Extract the (X, Y) coordinate from the center of the cell holding the provided text.  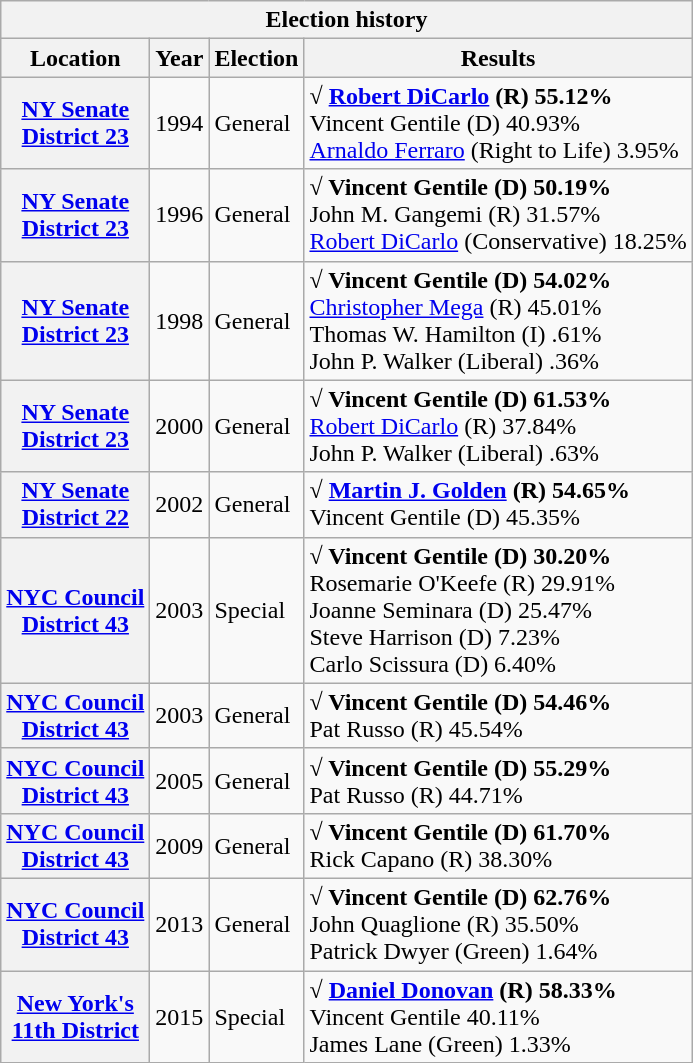
Election history (347, 20)
Year (180, 58)
√ Vincent Gentile (D) 54.46%Pat Russo (R) 45.54% (498, 716)
New York's11th District (76, 1016)
1998 (180, 320)
2009 (180, 846)
Results (498, 58)
1994 (180, 123)
2002 (180, 504)
2013 (180, 924)
2000 (180, 426)
2005 (180, 780)
√ Vincent Gentile (D) 61.53%Robert DiCarlo (R) 37.84%John P. Walker (Liberal) .63% (498, 426)
√ Vincent Gentile (D) 62.76%John Quaglione (R) 35.50%Patrick Dwyer (Green) 1.64% (498, 924)
Election (256, 58)
√ Vincent Gentile (D) 50.19%John M. Gangemi (R) 31.57%Robert DiCarlo (Conservative) 18.25% (498, 215)
√ Martin J. Golden (R) 54.65%Vincent Gentile (D) 45.35% (498, 504)
√ Daniel Donovan (R) 58.33%Vincent Gentile 40.11%James Lane (Green) 1.33% (498, 1016)
Location (76, 58)
√ Robert DiCarlo (R) 55.12%Vincent Gentile (D) 40.93%Arnaldo Ferraro (Right to Life) 3.95% (498, 123)
1996 (180, 215)
NY SenateDistrict 22 (76, 504)
2015 (180, 1016)
√ Vincent Gentile (D) 55.29%Pat Russo (R) 44.71% (498, 780)
√ Vincent Gentile (D) 61.70%Rick Capano (R) 38.30% (498, 846)
√ Vincent Gentile (D) 30.20%Rosemarie O'Keefe (R) 29.91%Joanne Seminara (D) 25.47%Steve Harrison (D) 7.23%Carlo Scissura (D) 6.40% (498, 610)
√ Vincent Gentile (D) 54.02%Christopher Mega (R) 45.01%Thomas W. Hamilton (I) .61%John P. Walker (Liberal) .36% (498, 320)
